Output the (X, Y) coordinate of the center of the cell containing the given text.  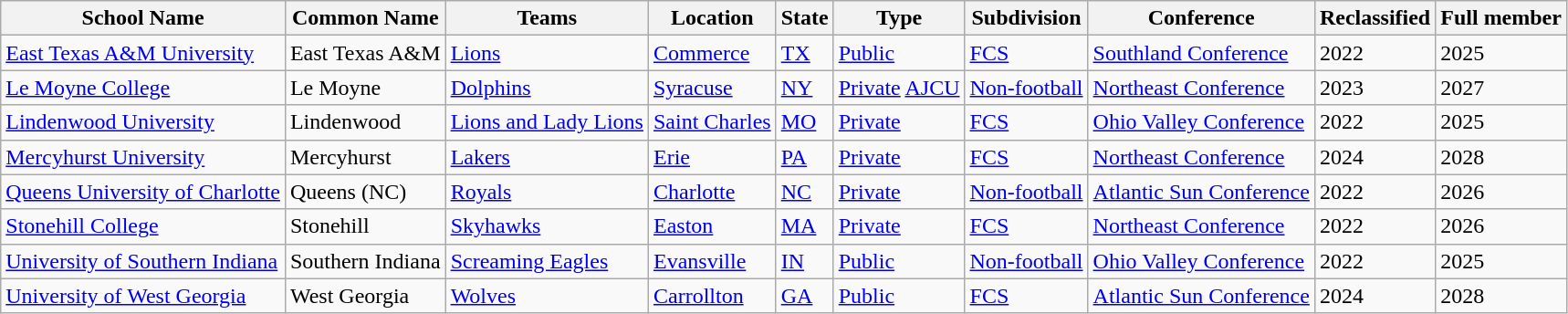
Charlotte (712, 192)
IN (805, 261)
School Name (143, 18)
East Texas A&M University (143, 53)
Syracuse (712, 88)
Stonehill (365, 226)
MA (805, 226)
Royals (547, 192)
Southern Indiana (365, 261)
State (805, 18)
Le Moyne (365, 88)
Southland Conference (1201, 53)
Full member (1501, 18)
Evansville (712, 261)
East Texas A&M (365, 53)
2023 (1375, 88)
MO (805, 122)
West Georgia (365, 296)
Queens (NC) (365, 192)
Le Moyne College (143, 88)
Lindenwood University (143, 122)
TX (805, 53)
Skyhawks (547, 226)
Carrollton (712, 296)
2027 (1501, 88)
Queens University of Charlotte (143, 192)
PA (805, 157)
Screaming Eagles (547, 261)
Lions (547, 53)
Common Name (365, 18)
Saint Charles (712, 122)
Stonehill College (143, 226)
GA (805, 296)
Location (712, 18)
Conference (1201, 18)
NY (805, 88)
Mercyhurst (365, 157)
University of Southern Indiana (143, 261)
Wolves (547, 296)
Lakers (547, 157)
Mercyhurst University (143, 157)
Lindenwood (365, 122)
Private AJCU (899, 88)
Type (899, 18)
Erie (712, 157)
University of West Georgia (143, 296)
Teams (547, 18)
Lions and Lady Lions (547, 122)
Dolphins (547, 88)
NC (805, 192)
Reclassified (1375, 18)
Easton (712, 226)
Commerce (712, 53)
Subdivision (1026, 18)
